Provide the [x, y] coordinate of the cell's center where the given text is located.  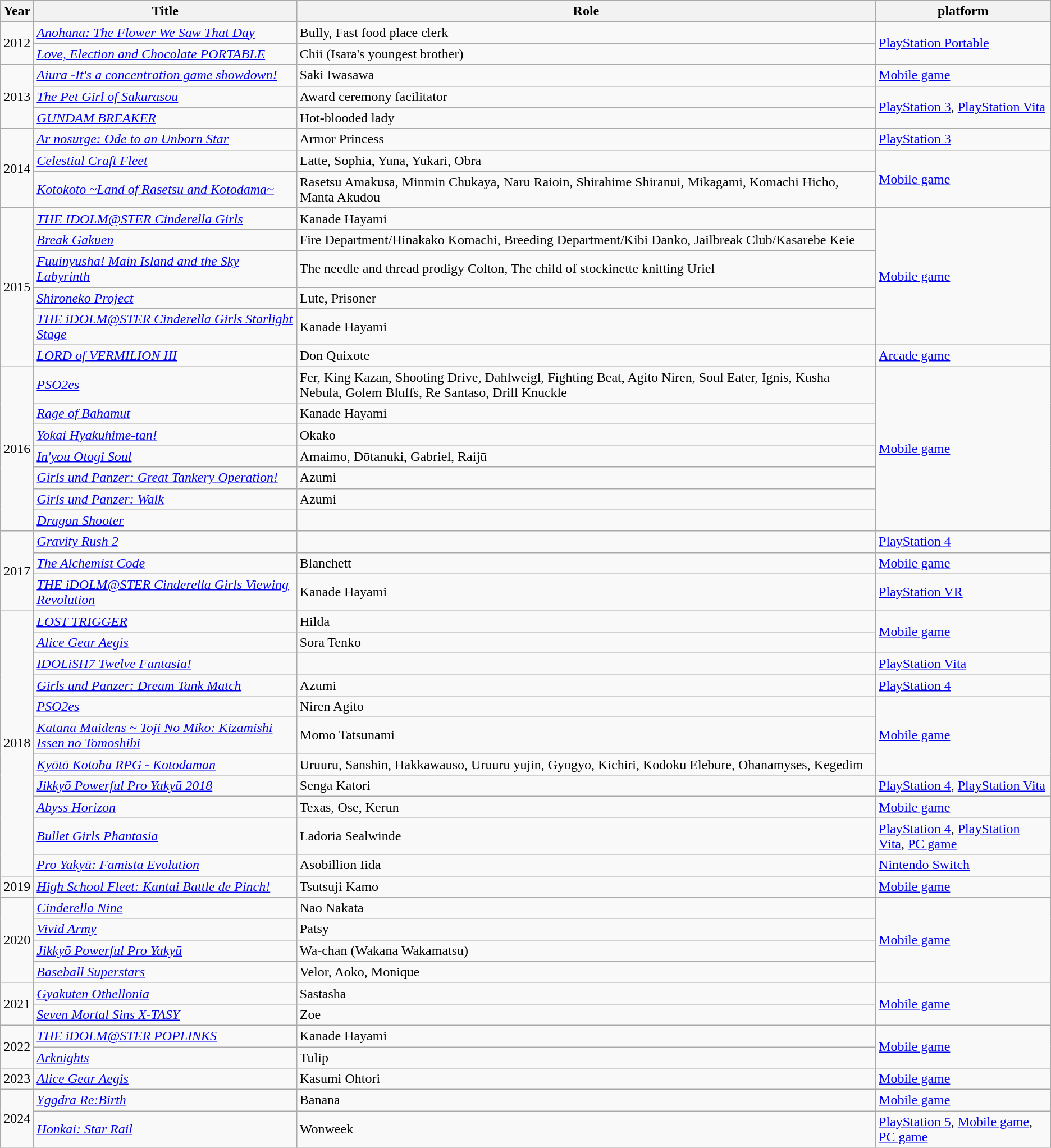
The Alchemist Code [165, 563]
Kasumi Ohtori [586, 1079]
Latte, Sophia, Yuna, Yukari, Obra [586, 161]
Ar nosurge: Ode to an Unborn Star [165, 139]
Hot-blooded lady [586, 118]
High School Fleet: Kantai Battle de Pinch! [165, 886]
PlayStation 5, Mobile game, PC game [963, 1129]
THE iDOLM@STER Cinderella Girls Starlight Stage [165, 327]
Bully, Fast food place clerk [586, 33]
Dragon Shooter [165, 520]
Saki Iwasawa [586, 75]
2021 [17, 1004]
Kotokoto ~Land of Rasetsu and Kotodama~ [165, 190]
IDOLiSH7 Twelve Fantasia! [165, 664]
Zoe [586, 1014]
Vivid Army [165, 929]
Jikkyō Powerful Pro Yakyū 2018 [165, 786]
Gyakuten Othellonia [165, 993]
PlayStation 4, PlayStation Vita [963, 786]
2016 [17, 449]
2015 [17, 287]
Senga Katori [586, 786]
Year [17, 11]
Anohana: The Flower We Saw That Day [165, 33]
2017 [17, 570]
Honkai: Star Rail [165, 1129]
Girls und Panzer: Dream Tank Match [165, 685]
GUNDAM BREAKER [165, 118]
The needle and thread prodigy Colton, The child of stockinette knitting Uriel [586, 268]
Sora Tenko [586, 642]
Pro Yakyū: Famista Evolution [165, 865]
PlayStation Vita [963, 664]
Fuuinyusha! Main Island and the Sky Labyrinth [165, 268]
Cinderella Nine [165, 908]
2023 [17, 1079]
Nintendo Switch [963, 865]
Yokai Hyakuhime-tan! [165, 435]
In'you Otogi Soul [165, 456]
2019 [17, 886]
Niren Agito [586, 707]
Yggdra Re:Birth [165, 1100]
PlayStation 3 [963, 139]
Seven Mortal Sins X-TASY [165, 1014]
Nao Nakata [586, 908]
Amaimo, Dōtanuki, Gabriel, Raijū [586, 456]
2013 [17, 97]
Chii (Isara's youngest brother) [586, 54]
Fire Department/Hinakako Komachi, Breeding Department/Kibi Danko, Jailbreak Club/Kasarebe Keie [586, 240]
Texas, Ose, Kerun [586, 807]
Gravity Rush 2 [165, 542]
PlayStation Portable [963, 43]
Lute, Prisoner [586, 298]
Katana Maidens ~ Toji No Miko: Kizamishi Issen no Tomoshibi [165, 735]
2024 [17, 1118]
Tulip [586, 1057]
Armor Princess [586, 139]
2018 [17, 743]
Sastasha [586, 993]
Okako [586, 435]
Shironeko Project [165, 298]
Banana [586, 1100]
PlayStation VR [963, 592]
Arknights [165, 1057]
Blanchett [586, 563]
Role [586, 11]
2014 [17, 168]
Baseball Superstars [165, 972]
Celestial Craft Fleet [165, 161]
Kyōtō Kotoba RPG - Kotodaman [165, 765]
Asobillion Iida [586, 865]
Love, Election and Chocolate PORTABLE [165, 54]
LORD of VERMILION III [165, 356]
2022 [17, 1046]
Fer, King Kazan, Shooting Drive, Dahlweigl, Fighting Beat, Agito Niren, Soul Eater, Ignis, Kusha Nebula, Golem Bluffs, Re Santaso, Drill Knuckle [586, 385]
2012 [17, 43]
Girls und Panzer: Walk [165, 499]
Rasetsu Amakusa, Minmin Chukaya, Naru Raioin, Shirahime Shiranui, Mikagami, Komachi Hicho, Manta Akudou [586, 190]
Wonweek [586, 1129]
PlayStation 3, PlayStation Vita [963, 107]
Break Gakuen [165, 240]
Uruuru, Sanshin, Hakkawauso, Uruuru yujin, Gyogyo, Kichiri, Kodoku Elebure, Ohanamyses, Kegedim [586, 765]
The Pet Girl of Sakurasou [165, 97]
Arcade game [963, 356]
Tsutsuji Kamo [586, 886]
THE iDOLM@STER POPLINKS [165, 1036]
Jikkyō Powerful Pro Yakyū [165, 950]
THE IDOLM@STER Cinderella Girls [165, 218]
Rage of Bahamut [165, 414]
THE iDOLM@STER Cinderella Girls Viewing Revolution [165, 592]
Momo Tatsunami [586, 735]
2020 [17, 940]
Ladoria Sealwinde [586, 836]
LOST TRIGGER [165, 621]
Abyss Horizon [165, 807]
platform [963, 11]
Aiura -It's a concentration game showdown! [165, 75]
Bullet Girls Phantasia [165, 836]
Award ceremony facilitator [586, 97]
Title [165, 11]
Don Quixote [586, 356]
Wa-chan (Wakana Wakamatsu) [586, 950]
Patsy [586, 929]
Girls und Panzer: Great Tankery Operation! [165, 478]
Velor, Aoko, Monique [586, 972]
PlayStation 4, PlayStation Vita, PC game [963, 836]
Hilda [586, 621]
